Search for the cell housing the specified text and yield its (x, y) center coordinate. 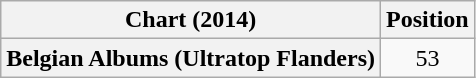
Belgian Albums (Ultratop Flanders) (191, 58)
Chart (2014) (191, 20)
53 (428, 58)
Position (428, 20)
